Find where the given text appears and provide that cell's center as (x, y) coordinate. 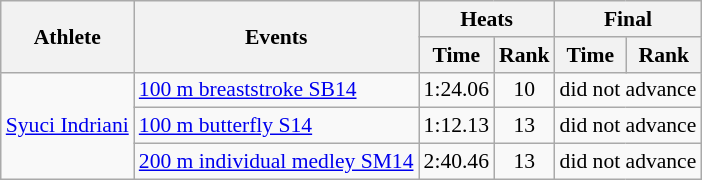
100 m butterfly S14 (276, 126)
1:12.13 (456, 126)
Final (628, 19)
10 (524, 90)
100 m breaststroke SB14 (276, 90)
2:40.46 (456, 162)
200 m individual medley SM14 (276, 162)
Events (276, 36)
Syuci Indriani (68, 126)
Heats (487, 19)
1:24.06 (456, 90)
Athlete (68, 36)
